Extract the [X, Y] coordinate from the center of the cell holding the provided text.  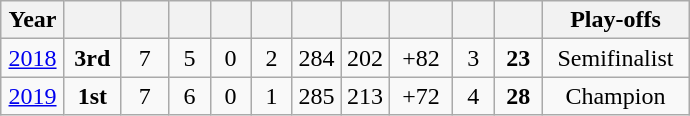
Year [33, 20]
2019 [33, 96]
+72 [421, 96]
3rd [92, 58]
1 [272, 96]
284 [316, 58]
202 [366, 58]
Semifinalist [615, 58]
4 [474, 96]
2 [272, 58]
5 [190, 58]
3 [474, 58]
Play-offs [615, 20]
285 [316, 96]
213 [366, 96]
6 [190, 96]
28 [518, 96]
+82 [421, 58]
2018 [33, 58]
Champion [615, 96]
1st [92, 96]
23 [518, 58]
